Pinpoint the cell where the given text exists, returning its (X, Y) midpoint coordinate. 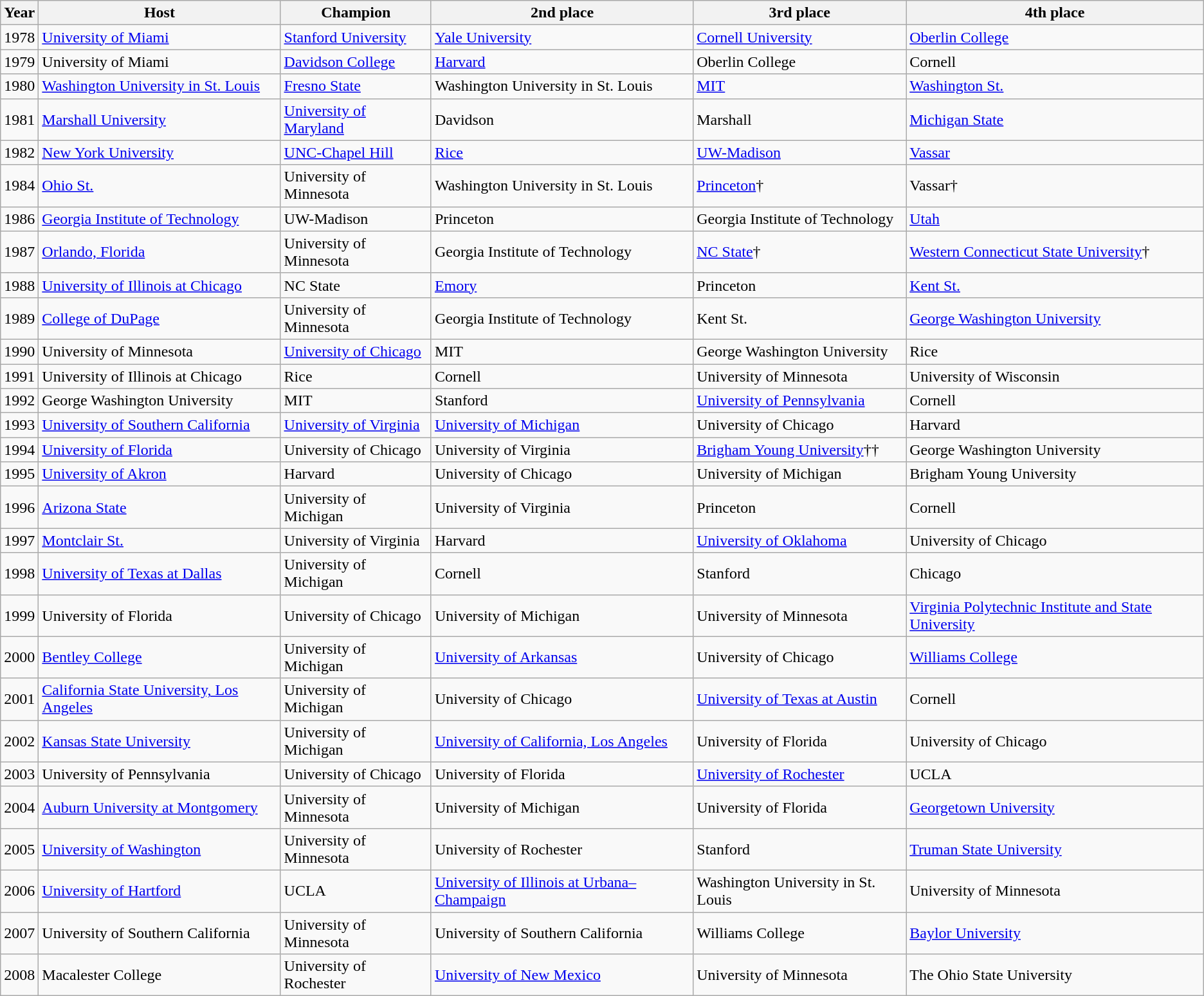
University of Akron (160, 474)
Marshall (800, 120)
Michigan State (1055, 120)
Ohio St. (160, 185)
2002 (19, 741)
Host (160, 13)
1989 (19, 318)
Fresno State (356, 86)
NC State† (800, 252)
Bentley College (160, 658)
2004 (19, 807)
Champion (356, 13)
Davidson College (356, 62)
The Ohio State University (1055, 975)
Vassar† (1055, 185)
1990 (19, 351)
1997 (19, 540)
Arizona State (160, 507)
1982 (19, 152)
Auburn University at Montgomery (160, 807)
Emory (562, 285)
3rd place (800, 13)
University of Arkansas (562, 658)
1996 (19, 507)
NC State (356, 285)
Washington St. (1055, 86)
Princeton† (800, 185)
1984 (19, 185)
University of Oklahoma (800, 540)
University of Washington (160, 849)
2003 (19, 774)
Yale University (562, 37)
University of Hartford (160, 890)
New York University (160, 152)
University of Maryland (356, 120)
1987 (19, 252)
Kansas State University (160, 741)
1991 (19, 376)
Cornell University (800, 37)
2008 (19, 975)
Truman State University (1055, 849)
2001 (19, 699)
Utah (1055, 219)
University of New Mexico (562, 975)
Macalester College (160, 975)
University of Wisconsin (1055, 376)
2000 (19, 658)
Marshall University (160, 120)
College of DuPage (160, 318)
Georgetown University (1055, 807)
2007 (19, 933)
2005 (19, 849)
UNC-Chapel Hill (356, 152)
1981 (19, 120)
1992 (19, 401)
1994 (19, 450)
University of Texas at Dallas (160, 574)
1986 (19, 219)
University of California, Los Angeles (562, 741)
1979 (19, 62)
Year (19, 13)
1998 (19, 574)
Stanford University (356, 37)
Virginia Polytechnic Institute and State University (1055, 615)
California State University, Los Angeles (160, 699)
4th place (1055, 13)
1995 (19, 474)
1988 (19, 285)
Chicago (1055, 574)
Davidson (562, 120)
University of Texas at Austin (800, 699)
Brigham Young University†† (800, 450)
2nd place (562, 13)
University of Illinois at Urbana–Champaign (562, 890)
1980 (19, 86)
Montclair St. (160, 540)
2006 (19, 890)
Orlando, Florida (160, 252)
Western Connecticut State University† (1055, 252)
1993 (19, 425)
1999 (19, 615)
Baylor University (1055, 933)
Brigham Young University (1055, 474)
1978 (19, 37)
Vassar (1055, 152)
